Scan for the cell matching the given text and deliver its (x, y) coordinate at center. 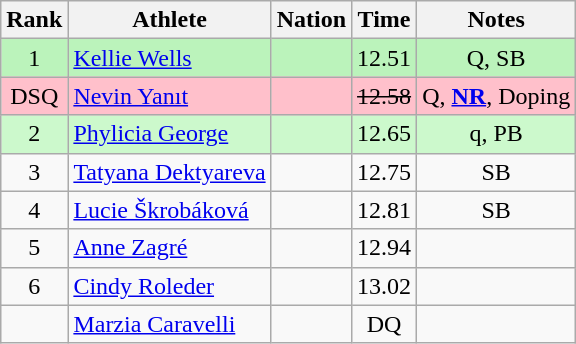
Q, NR, Doping (496, 96)
Cindy Roleder (170, 286)
6 (34, 286)
Athlete (170, 20)
12.58 (384, 96)
5 (34, 248)
Tatyana Dektyareva (170, 172)
Time (384, 20)
Marzia Caravelli (170, 324)
12.75 (384, 172)
12.94 (384, 248)
DQ (384, 324)
Lucie Škrobáková (170, 210)
Nation (311, 20)
Q, SB (496, 58)
13.02 (384, 286)
Kellie Wells (170, 58)
Notes (496, 20)
Phylicia George (170, 134)
12.81 (384, 210)
4 (34, 210)
1 (34, 58)
q, PB (496, 134)
12.51 (384, 58)
3 (34, 172)
Anne Zagré (170, 248)
Rank (34, 20)
DSQ (34, 96)
12.65 (384, 134)
Nevin Yanıt (170, 96)
2 (34, 134)
